For the text-containing cell, return its midpoint in (X, Y) coordinate format. 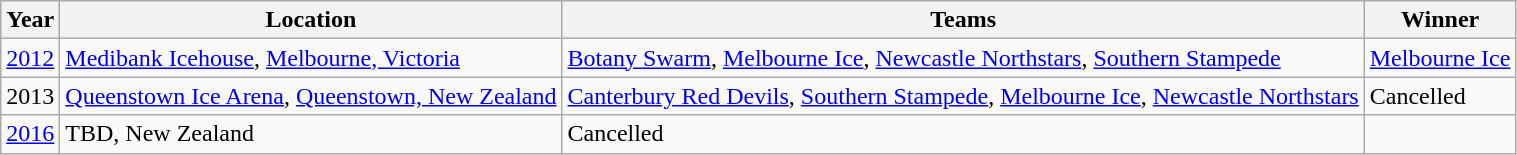
2012 (30, 58)
TBD, New Zealand (311, 134)
Location (311, 20)
Teams (963, 20)
Canterbury Red Devils, Southern Stampede, Melbourne Ice, Newcastle Northstars (963, 96)
Winner (1440, 20)
2013 (30, 96)
Queenstown Ice Arena, Queenstown, New Zealand (311, 96)
Year (30, 20)
Medibank Icehouse, Melbourne, Victoria (311, 58)
Melbourne Ice (1440, 58)
2016 (30, 134)
Botany Swarm, Melbourne Ice, Newcastle Northstars, Southern Stampede (963, 58)
